For the text-containing cell, return its midpoint in (x, y) coordinate format. 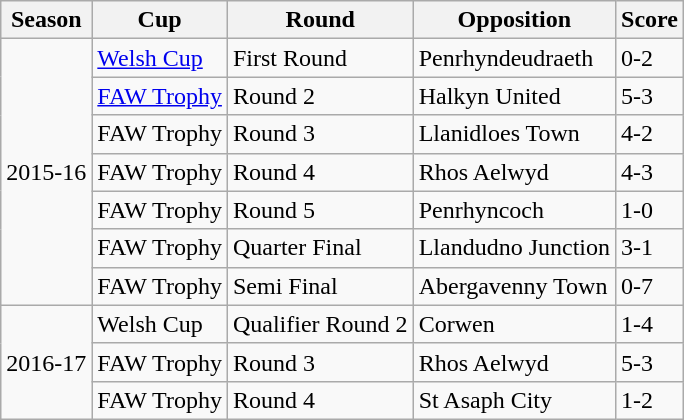
Quarter Final (320, 248)
4-2 (650, 134)
Corwen (514, 324)
St Asaph City (514, 400)
0-7 (650, 286)
1-0 (650, 210)
Llanidloes Town (514, 134)
0-2 (650, 58)
Score (650, 20)
Round (320, 20)
2016-17 (46, 362)
2015-16 (46, 172)
Halkyn United (514, 96)
Semi Final (320, 286)
Cup (160, 20)
Round 5 (320, 210)
Opposition (514, 20)
Qualifier Round 2 (320, 324)
Season (46, 20)
Llandudno Junction (514, 248)
First Round (320, 58)
1-4 (650, 324)
Penrhyndeudraeth (514, 58)
Penrhyncoch (514, 210)
3-1 (650, 248)
Abergavenny Town (514, 286)
1-2 (650, 400)
4-3 (650, 172)
Round 2 (320, 96)
